Pinpoint the cell where the given text exists, returning its [x, y] midpoint coordinate. 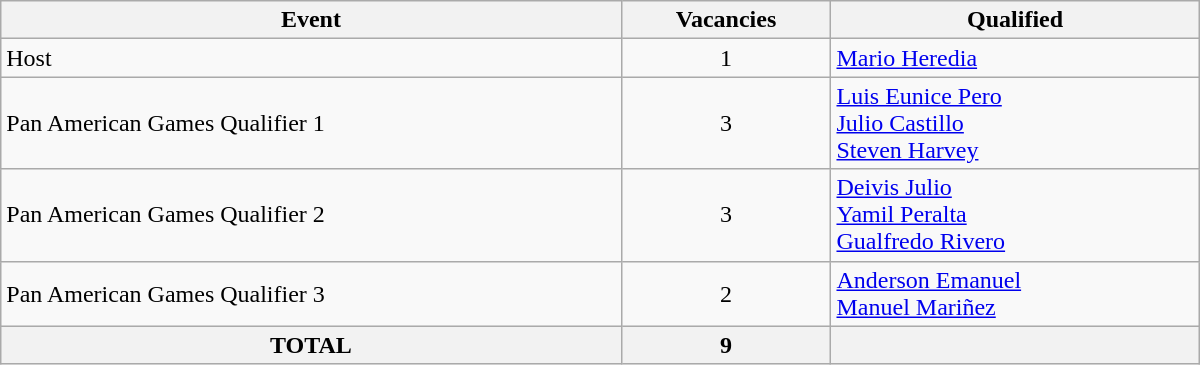
Host [311, 58]
Vacancies [726, 20]
TOTAL [311, 345]
Anderson Emanuel Manuel Mariñez [1015, 294]
Pan American Games Qualifier 1 [311, 123]
9 [726, 345]
Event [311, 20]
2 [726, 294]
Luis Eunice Pero Julio Castillo Steven Harvey [1015, 123]
Mario Heredia [1015, 58]
Pan American Games Qualifier 2 [311, 215]
1 [726, 58]
Qualified [1015, 20]
Deivis Julio Yamil Peralta Gualfredo Rivero [1015, 215]
Pan American Games Qualifier 3 [311, 294]
